Output the (X, Y) coordinate of the center of the cell containing the given text.  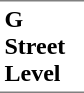
GStreet Level (42, 46)
